Find where the given text appears and provide that cell's center as [X, Y] coordinate. 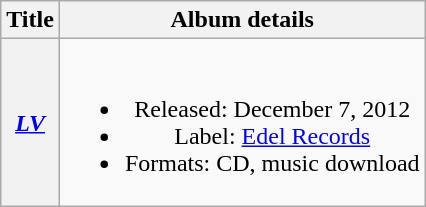
Album details [242, 20]
LV [30, 122]
Title [30, 20]
Released: December 7, 2012Label: Edel RecordsFormats: CD, music download [242, 122]
